Locate the cell with the specified text and output its [x, y] center coordinate. 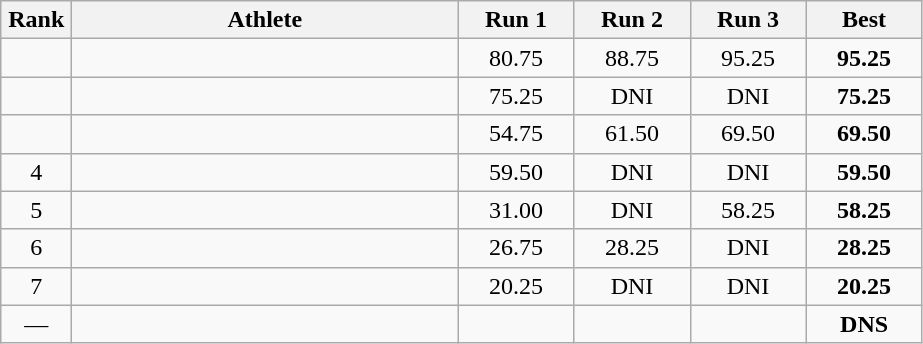
26.75 [516, 248]
88.75 [632, 58]
31.00 [516, 210]
80.75 [516, 58]
DNS [864, 324]
5 [36, 210]
— [36, 324]
Rank [36, 20]
Best [864, 20]
7 [36, 286]
Athlete [265, 20]
54.75 [516, 134]
Run 3 [748, 20]
61.50 [632, 134]
Run 1 [516, 20]
6 [36, 248]
Run 2 [632, 20]
4 [36, 172]
